Return the (x, y) coordinate for the center point of the cell that contains the specified text.  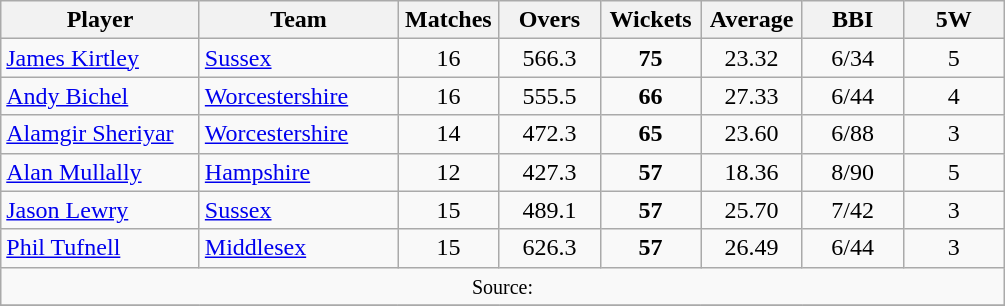
25.70 (752, 210)
Phil Tufnell (100, 248)
James Kirtley (100, 58)
Middlesex (298, 248)
Jason Lewry (100, 210)
Source: (503, 286)
14 (448, 134)
12 (448, 172)
427.3 (550, 172)
Andy Bichel (100, 96)
7/42 (852, 210)
555.5 (550, 96)
Matches (448, 20)
Alan Mullally (100, 172)
8/90 (852, 172)
Average (752, 20)
Overs (550, 20)
18.36 (752, 172)
23.60 (752, 134)
Team (298, 20)
66 (650, 96)
566.3 (550, 58)
6/34 (852, 58)
Player (100, 20)
4 (954, 96)
Wickets (650, 20)
472.3 (550, 134)
26.49 (752, 248)
Alamgir Sheriyar (100, 134)
27.33 (752, 96)
489.1 (550, 210)
6/88 (852, 134)
23.32 (752, 58)
Hampshire (298, 172)
75 (650, 58)
BBI (852, 20)
626.3 (550, 248)
65 (650, 134)
5W (954, 20)
